For the text-containing cell, return its midpoint in [X, Y] coordinate format. 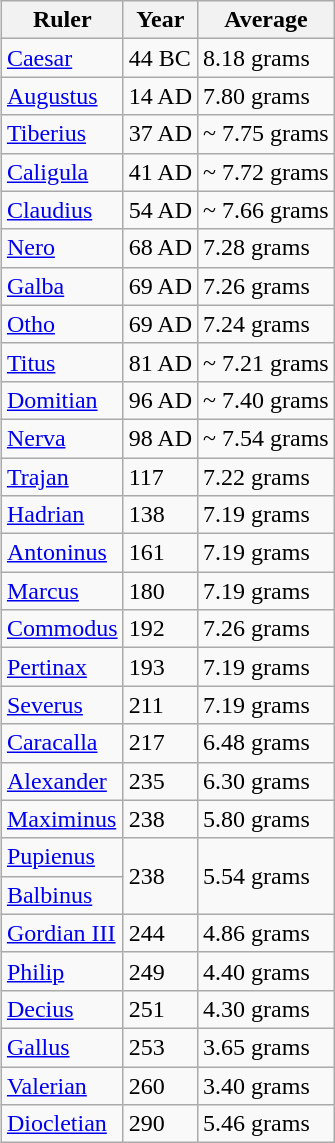
3.40 grams [266, 1085]
3.65 grams [266, 1047]
Ruler [62, 20]
4.30 grams [266, 1009]
98 AD [160, 438]
161 [160, 553]
7.24 grams [266, 324]
68 AD [160, 248]
Pertinax [62, 667]
Alexander [62, 781]
~ 7.54 grams [266, 438]
Valerian [62, 1085]
96 AD [160, 400]
Titus [62, 362]
235 [160, 781]
Gordian III [62, 933]
Tiberius [62, 134]
117 [160, 477]
Caracalla [62, 743]
192 [160, 629]
253 [160, 1047]
Commodus [62, 629]
Claudius [62, 210]
Nerva [62, 438]
Maximinus [62, 819]
249 [160, 971]
6.48 grams [266, 743]
44 BC [160, 58]
Severus [62, 705]
193 [160, 667]
7.28 grams [266, 248]
Balbinus [62, 895]
Philip [62, 971]
~ 7.66 grams [266, 210]
217 [160, 743]
37 AD [160, 134]
5.46 grams [266, 1124]
~ 7.75 grams [266, 134]
Average [266, 20]
7.80 grams [266, 96]
Caesar [62, 58]
180 [160, 591]
5.54 grams [266, 876]
Galba [62, 286]
Year [160, 20]
Gallus [62, 1047]
Caligula [62, 172]
211 [160, 705]
~ 7.21 grams [266, 362]
81 AD [160, 362]
41 AD [160, 172]
244 [160, 933]
Decius [62, 1009]
~ 7.72 grams [266, 172]
Hadrian [62, 515]
6.30 grams [266, 781]
138 [160, 515]
Antoninus [62, 553]
8.18 grams [266, 58]
~ 7.40 grams [266, 400]
7.22 grams [266, 477]
Otho [62, 324]
14 AD [160, 96]
4.86 grams [266, 933]
251 [160, 1009]
Domitian [62, 400]
54 AD [160, 210]
Augustus [62, 96]
260 [160, 1085]
Diocletian [62, 1124]
Pupienus [62, 857]
5.80 grams [266, 819]
4.40 grams [266, 971]
Trajan [62, 477]
Marcus [62, 591]
Nero [62, 248]
290 [160, 1124]
